Locate the cell with the specified text and output its [x, y] center coordinate. 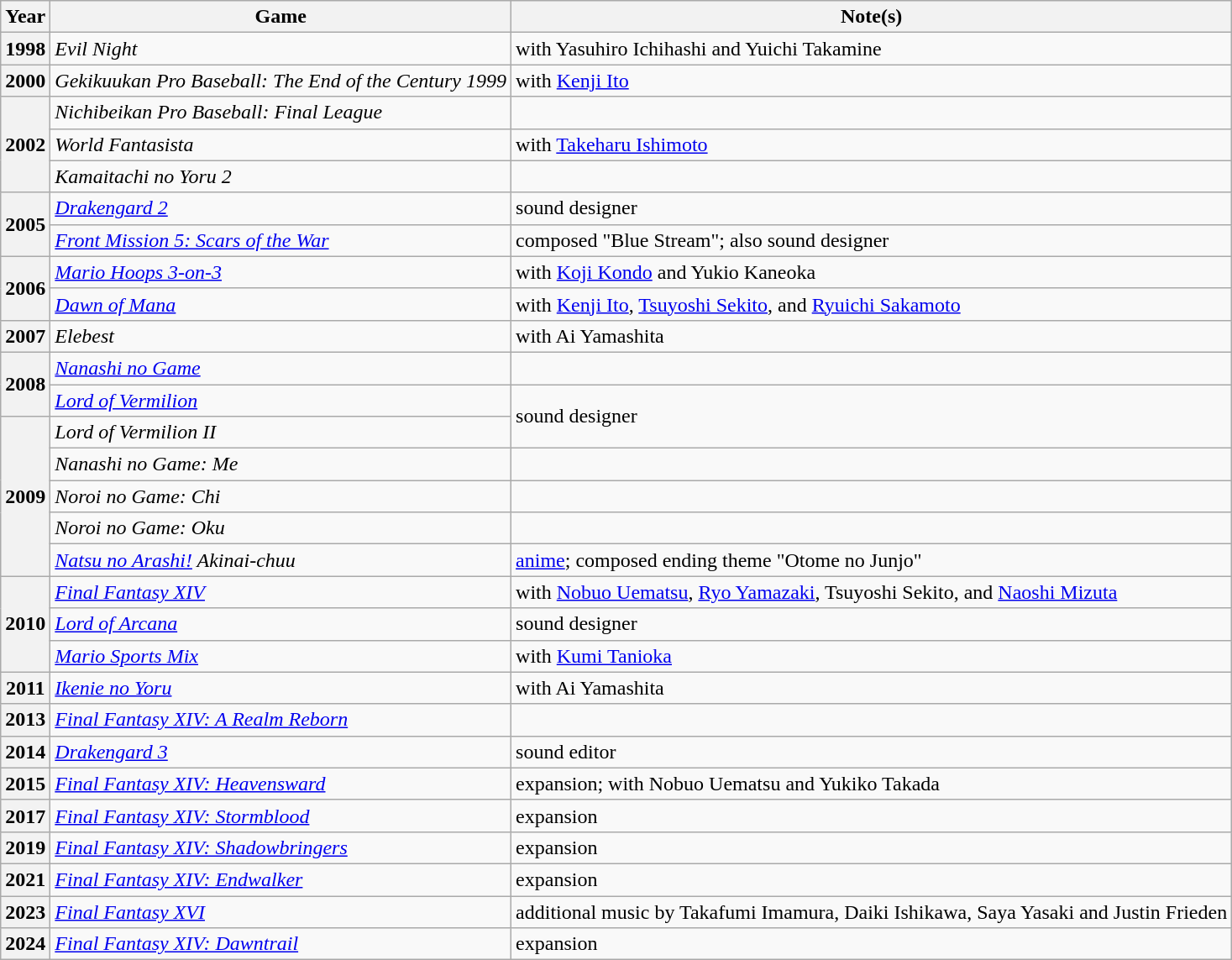
Noroi no Game: Oku [280, 528]
2011 [25, 688]
2015 [25, 784]
2014 [25, 752]
2008 [25, 384]
Elebest [280, 336]
Final Fantasy XIV: Stormblood [280, 816]
with Kenji Ito, Tsuyoshi Sekito, and Ryuichi Sakamoto [872, 304]
Lord of Vermilion [280, 401]
2010 [25, 624]
Mario Sports Mix [280, 656]
Final Fantasy XVI [280, 911]
1998 [25, 49]
2021 [25, 879]
Lord of Arcana [280, 624]
2019 [25, 847]
2013 [25, 720]
World Fantasista [280, 144]
2017 [25, 816]
Drakengard 2 [280, 208]
with Koji Kondo and Yukio Kaneoka [872, 272]
anime; composed ending theme "Otome no Junjo" [872, 560]
Final Fantasy XIV: Dawntrail [280, 944]
Final Fantasy XIV: Shadowbringers [280, 847]
Nanashi no Game: Me [280, 464]
Kamaitachi no Yoru 2 [280, 176]
Natsu no Arashi! Akinai-chuu [280, 560]
with Nobuo Uematsu, Ryo Yamazaki, Tsuyoshi Sekito, and Naoshi Mizuta [872, 592]
Front Mission 5: Scars of the War [280, 240]
with Kenji Ito [872, 81]
Drakengard 3 [280, 752]
2024 [25, 944]
2006 [25, 288]
Lord of Vermilion II [280, 433]
Final Fantasy XIV: Endwalker [280, 879]
2005 [25, 224]
with Takeharu Ishimoto [872, 144]
composed "Blue Stream"; also sound designer [872, 240]
Dawn of Mana [280, 304]
Final Fantasy XIV: Heavensward [280, 784]
Nichibeikan Pro Baseball: Final League [280, 113]
2009 [25, 496]
Game [280, 17]
Year [25, 17]
additional music by Takafumi Imamura, Daiki Ishikawa, Saya Yasaki and Justin Frieden [872, 911]
Final Fantasy XIV [280, 592]
Gekikuukan Pro Baseball: The End of the Century 1999 [280, 81]
2002 [25, 144]
Evil Night [280, 49]
sound editor [872, 752]
Mario Hoops 3-on-3 [280, 272]
expansion; with Nobuo Uematsu and Yukiko Takada [872, 784]
2007 [25, 336]
2000 [25, 81]
Final Fantasy XIV: A Realm Reborn [280, 720]
with Yasuhiro Ichihashi and Yuichi Takamine [872, 49]
Ikenie no Yoru [280, 688]
Note(s) [872, 17]
Noroi no Game: Chi [280, 496]
2023 [25, 911]
with Kumi Tanioka [872, 656]
Nanashi no Game [280, 368]
